Extract the (x, y) coordinate from the center of the cell holding the provided text.  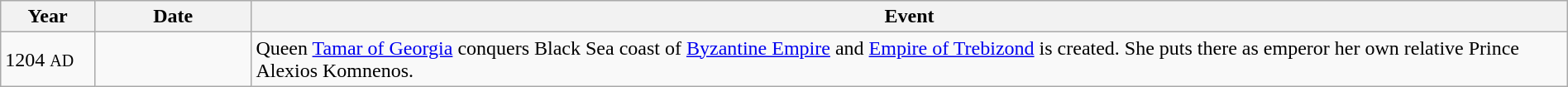
Year (48, 17)
Date (172, 17)
Event (910, 17)
1204 AD (48, 60)
